Return (X, Y) of the center of cell containing provided text 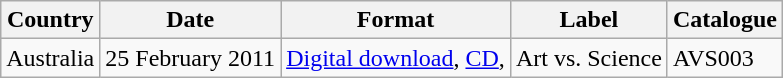
Australia (50, 58)
Country (50, 20)
25 February 2011 (190, 58)
AVS003 (724, 58)
Catalogue (724, 20)
Label (588, 20)
Format (396, 20)
Date (190, 20)
Art vs. Science (588, 58)
Digital download, CD, (396, 58)
